Pinpoint the cell where the given text exists, returning its (x, y) midpoint coordinate. 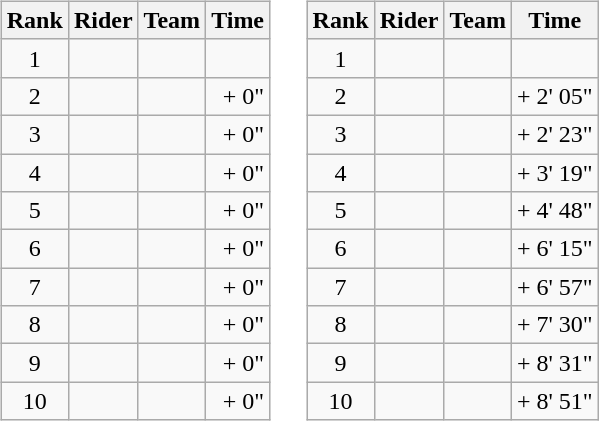
+ 2' 23" (554, 134)
+ 6' 57" (554, 287)
+ 6' 15" (554, 249)
+ 4' 48" (554, 211)
+ 7' 30" (554, 325)
+ 2' 05" (554, 96)
+ 8' 31" (554, 363)
+ 8' 51" (554, 401)
+ 3' 19" (554, 173)
